Extract the (X, Y) coordinate from the center of the cell holding the provided text.  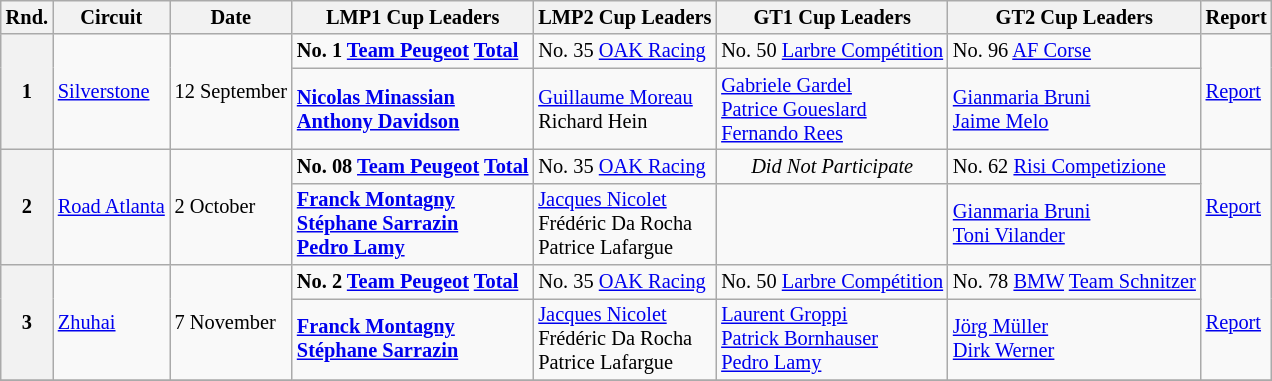
Guillaume Moreau Richard Hein (624, 109)
7 November (231, 322)
Gianmaria Bruni Jaime Melo (1074, 109)
Rnd. (27, 17)
No. 78 BMW Team Schnitzer (1074, 282)
GT1 Cup Leaders (832, 17)
Silverstone (112, 92)
LMP1 Cup Leaders (412, 17)
Gianmaria Bruni Toni Vilander (1074, 224)
Road Atlanta (112, 206)
Franck Montagny Stéphane Sarrazin (412, 339)
No. 96 AF Corse (1074, 51)
LMP2 Cup Leaders (624, 17)
Zhuhai (112, 322)
No. 08 Team Peugeot Total (412, 166)
Date (231, 17)
2 (27, 206)
Did Not Participate (832, 166)
GT2 Cup Leaders (1074, 17)
Circuit (112, 17)
Laurent Groppi Patrick Bornhauser Pedro Lamy (832, 339)
No. 2 Team Peugeot Total (412, 282)
Jörg Müller Dirk Werner (1074, 339)
Franck Montagny Stéphane Sarrazin Pedro Lamy (412, 224)
2 October (231, 206)
3 (27, 322)
No. 1 Team Peugeot Total (412, 51)
No. 62 Risi Competizione (1074, 166)
12 September (231, 92)
Nicolas Minassian Anthony Davidson (412, 109)
Gabriele Gardel Patrice Goueslard Fernando Rees (832, 109)
1 (27, 92)
